For the text-containing cell, return its midpoint in [X, Y] coordinate format. 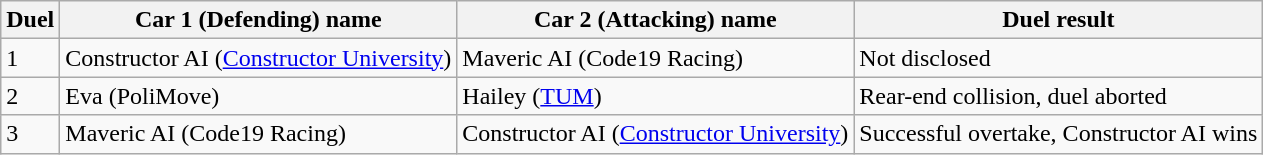
Car 2 (Attacking) name [656, 20]
Duel result [1058, 20]
Successful overtake, Constructor AI wins [1058, 134]
Eva (PoliMove) [258, 96]
3 [30, 134]
Duel [30, 20]
Not disclosed [1058, 58]
Car 1 (Defending) name [258, 20]
Hailey (TUM) [656, 96]
2 [30, 96]
1 [30, 58]
Rear-end collision, duel aborted [1058, 96]
